Determine the [x, y] coordinate at the center of the cell enclosing the given text.  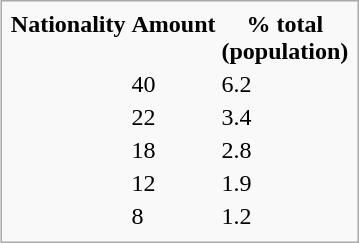
18 [174, 150]
1.2 [285, 216]
% total(population) [285, 38]
40 [174, 84]
Amount [174, 38]
22 [174, 117]
3.4 [285, 117]
2.8 [285, 150]
6.2 [285, 84]
8 [174, 216]
1.9 [285, 183]
12 [174, 183]
Nationality [68, 38]
